Provide the [X, Y] coordinate of the cell's center where the given text is located.  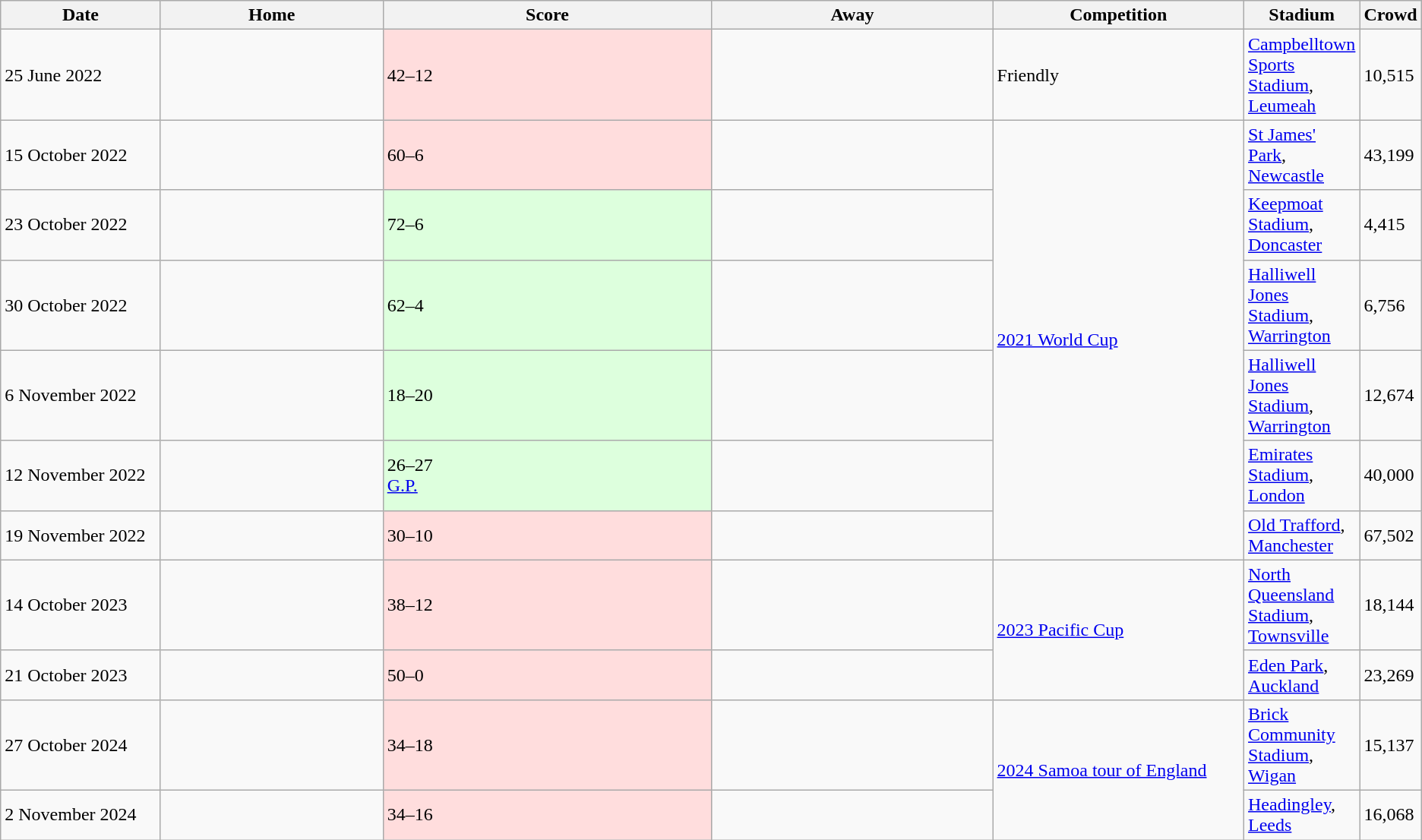
15,137 [1390, 744]
Brick Community Stadium, Wigan [1302, 744]
34–18 [547, 744]
Headingley, Leeds [1302, 814]
Crowd [1390, 15]
Home [272, 15]
Away [852, 15]
26–27G.P. [547, 475]
Old Trafford, Manchester [1302, 535]
18–20 [547, 395]
43,199 [1390, 155]
Score [547, 15]
34–16 [547, 814]
42–12 [547, 74]
6,756 [1390, 305]
23 October 2022 [81, 225]
38–12 [547, 605]
21 October 2023 [81, 674]
St James' Park, Newcastle [1302, 155]
Eden Park, Auckland [1302, 674]
2 November 2024 [81, 814]
50–0 [547, 674]
Emirates Stadium, London [1302, 475]
2024 Samoa tour of England [1118, 769]
12 November 2022 [81, 475]
Competition [1118, 15]
2021 World Cup [1118, 340]
23,269 [1390, 674]
18,144 [1390, 605]
12,674 [1390, 395]
30–10 [547, 535]
19 November 2022 [81, 535]
67,502 [1390, 535]
62–4 [547, 305]
14 October 2023 [81, 605]
72–6 [547, 225]
2023 Pacific Cup [1118, 630]
10,515 [1390, 74]
North Queensland Stadium, Townsville [1302, 605]
30 October 2022 [81, 305]
Campbelltown Sports Stadium, Leumeah [1302, 74]
16,068 [1390, 814]
Date [81, 15]
27 October 2024 [81, 744]
40,000 [1390, 475]
60–6 [547, 155]
Friendly [1118, 74]
15 October 2022 [81, 155]
6 November 2022 [81, 395]
4,415 [1390, 225]
25 June 2022 [81, 74]
Keepmoat Stadium, Doncaster [1302, 225]
Stadium [1302, 15]
